Search for the cell housing the specified text and yield its (X, Y) center coordinate. 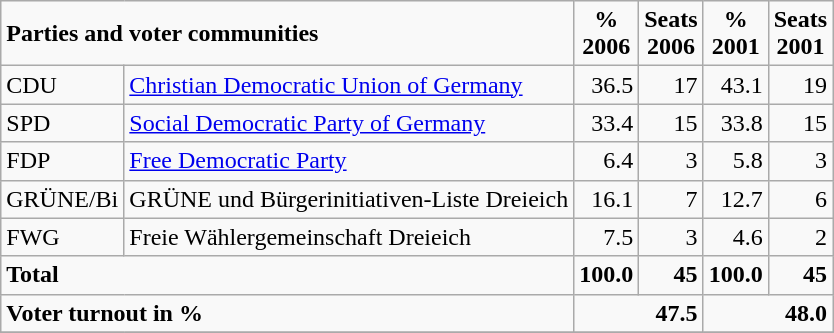
47.5 (638, 313)
7.5 (606, 237)
16.1 (606, 199)
CDU (62, 85)
43.1 (736, 85)
Voter turnout in % (288, 313)
19 (800, 85)
6 (800, 199)
Free Democratic Party (349, 161)
33.4 (606, 123)
48.0 (768, 313)
Christian Democratic Union of Germany (349, 85)
Parties and voter communities (288, 34)
33.8 (736, 123)
6.4 (606, 161)
Seats2001 (800, 34)
Freie Wählergemeinschaft Dreieich (349, 237)
GRÜNE und Bürgerinitiativen-Liste Dreieich (349, 199)
12.7 (736, 199)
FWG (62, 237)
GRÜNE/Bi (62, 199)
%2006 (606, 34)
17 (671, 85)
5.8 (736, 161)
2 (800, 237)
Social Democratic Party of Germany (349, 123)
Total (288, 275)
FDP (62, 161)
36.5 (606, 85)
7 (671, 199)
%2001 (736, 34)
Seats2006 (671, 34)
SPD (62, 123)
4.6 (736, 237)
